Return the (x, y) coordinate for the center point of the cell that contains the specified text.  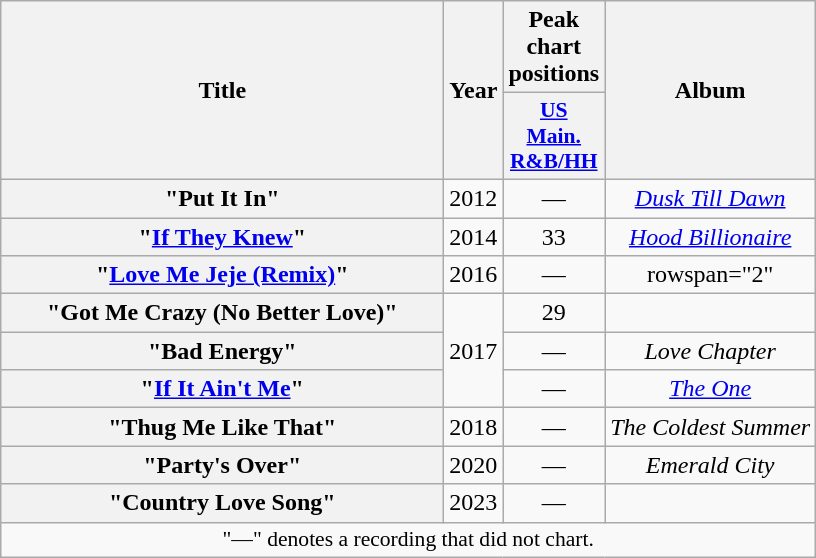
"Bad Energy" (222, 351)
Peak chart positions (554, 47)
The One (710, 389)
rowspan="2" (710, 275)
2018 (474, 427)
"Love Me Jeje (Remix)" (222, 275)
"If They Knew" (222, 237)
2014 (474, 237)
Album (710, 90)
Title (222, 90)
USMain. R&B/HH (554, 136)
"Thug Me Like That" (222, 427)
"If It Ain't Me" (222, 389)
"—" denotes a recording that did not chart. (408, 540)
"Country Love Song" (222, 503)
2017 (474, 351)
2020 (474, 465)
Emerald City (710, 465)
33 (554, 237)
Hood Billionaire (710, 237)
2012 (474, 198)
Love Chapter (710, 351)
The Coldest Summer (710, 427)
"Put It In" (222, 198)
2016 (474, 275)
29 (554, 313)
Dusk Till Dawn (710, 198)
"Got Me Crazy (No Better Love)" (222, 313)
"Party's Over" (222, 465)
2023 (474, 503)
Year (474, 90)
